Extract the (X, Y) coordinate from the center of the cell holding the provided text.  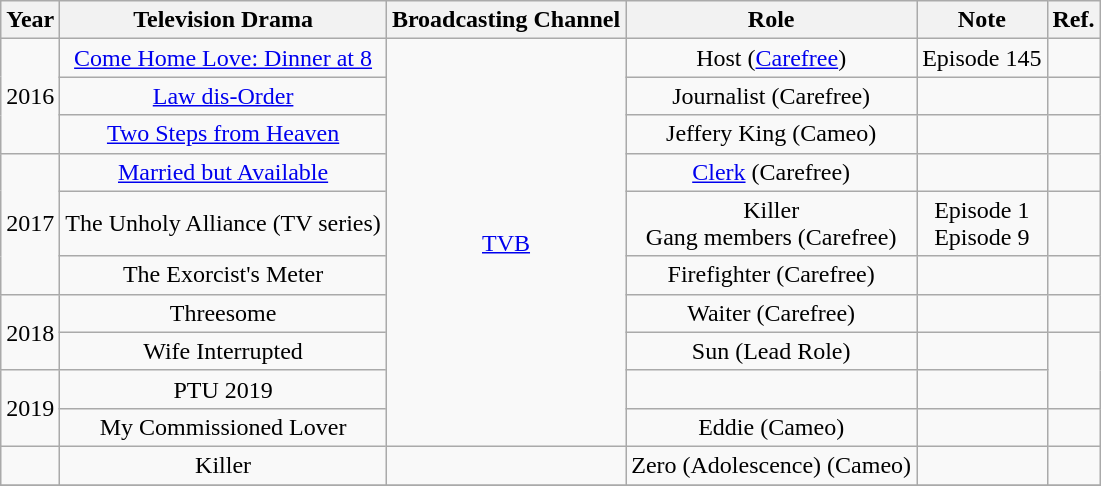
Note (982, 20)
The Unholy Alliance (TV series) (224, 224)
2017 (30, 224)
Come Home Love: Dinner at 8 (224, 58)
Killer (224, 465)
Wife Interrupted (224, 351)
Year (30, 20)
Role (772, 20)
Killer Gang members (Carefree) (772, 224)
Television Drama (224, 20)
2019 (30, 408)
Threesome (224, 313)
2016 (30, 96)
2018 (30, 332)
Sun (Lead Role) (772, 351)
Host (Carefree) (772, 58)
Journalist (Carefree) (772, 96)
Clerk (Carefree) (772, 172)
Married but Available (224, 172)
Jeffery King (Cameo) (772, 134)
TVB (506, 243)
My Commissioned Lover (224, 427)
Law dis-Order (224, 96)
Firefighter (Carefree) (772, 275)
Waiter (Carefree) (772, 313)
Episode 1 Episode 9 (982, 224)
PTU 2019 (224, 389)
The Exorcist's Meter (224, 275)
Episode 145 (982, 58)
Ref. (1074, 20)
Broadcasting Channel (506, 20)
Eddie (Cameo) (772, 427)
Two Steps from Heaven (224, 134)
Zero (Adolescence) (Cameo) (772, 465)
